Find where the given text appears and provide that cell's center as [x, y] coordinate. 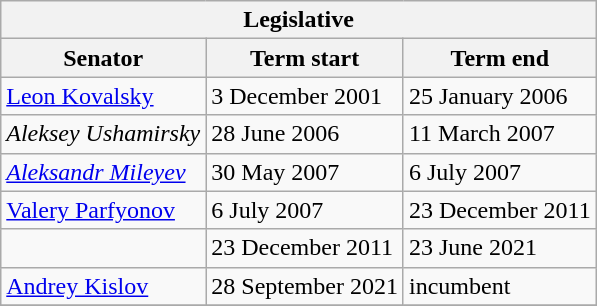
11 March 2007 [500, 134]
3 December 2001 [305, 96]
28 September 2021 [305, 286]
28 June 2006 [305, 134]
23 June 2021 [500, 248]
incumbent [500, 286]
25 January 2006 [500, 96]
Aleksey Ushamirsky [104, 134]
Aleksandr Mileyev [104, 172]
Term end [500, 58]
30 May 2007 [305, 172]
Valery Parfyonov [104, 210]
Andrey Kislov [104, 286]
Legislative [298, 20]
Leon Kovalsky [104, 96]
Term start [305, 58]
Senator [104, 58]
